Pinpoint the cell where the given text exists, returning its [x, y] midpoint coordinate. 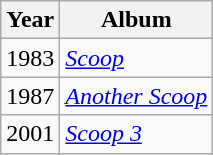
Album [136, 20]
2001 [30, 134]
Scoop 3 [136, 134]
1983 [30, 58]
Scoop [136, 58]
Year [30, 20]
Another Scoop [136, 96]
1987 [30, 96]
